Identify which cell holds the provided text, then report its (x, y) central coordinate. 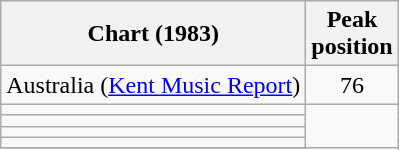
76 (352, 85)
Peakposition (352, 34)
Australia (Kent Music Report) (154, 85)
Chart (1983) (154, 34)
